Scan for the cell matching the given text and deliver its [x, y] coordinate at center. 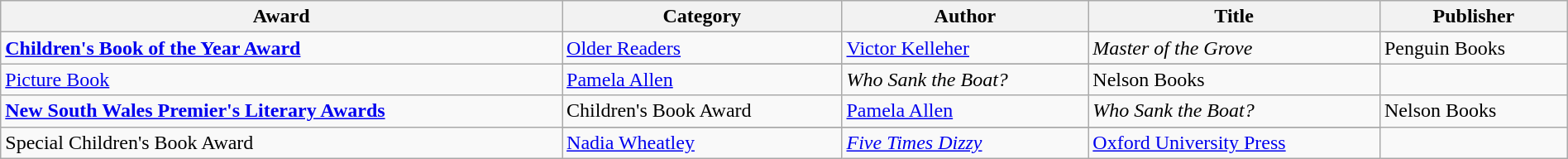
Special Children's Book Award [281, 142]
Penguin Books [1474, 48]
Victor Kelleher [965, 48]
Oxford University Press [1234, 142]
New South Wales Premier's Literary Awards [281, 111]
Title [1234, 17]
Author [965, 17]
Award [281, 17]
Picture Book [281, 79]
Children's Book of the Year Award [281, 48]
Category [702, 17]
Five Times Dizzy [965, 142]
Older Readers [702, 48]
Nadia Wheatley [702, 142]
Publisher [1474, 17]
Children's Book Award [702, 111]
Master of the Grove [1234, 48]
